Provide the [x, y] coordinate of the cell's center where the given text is located.  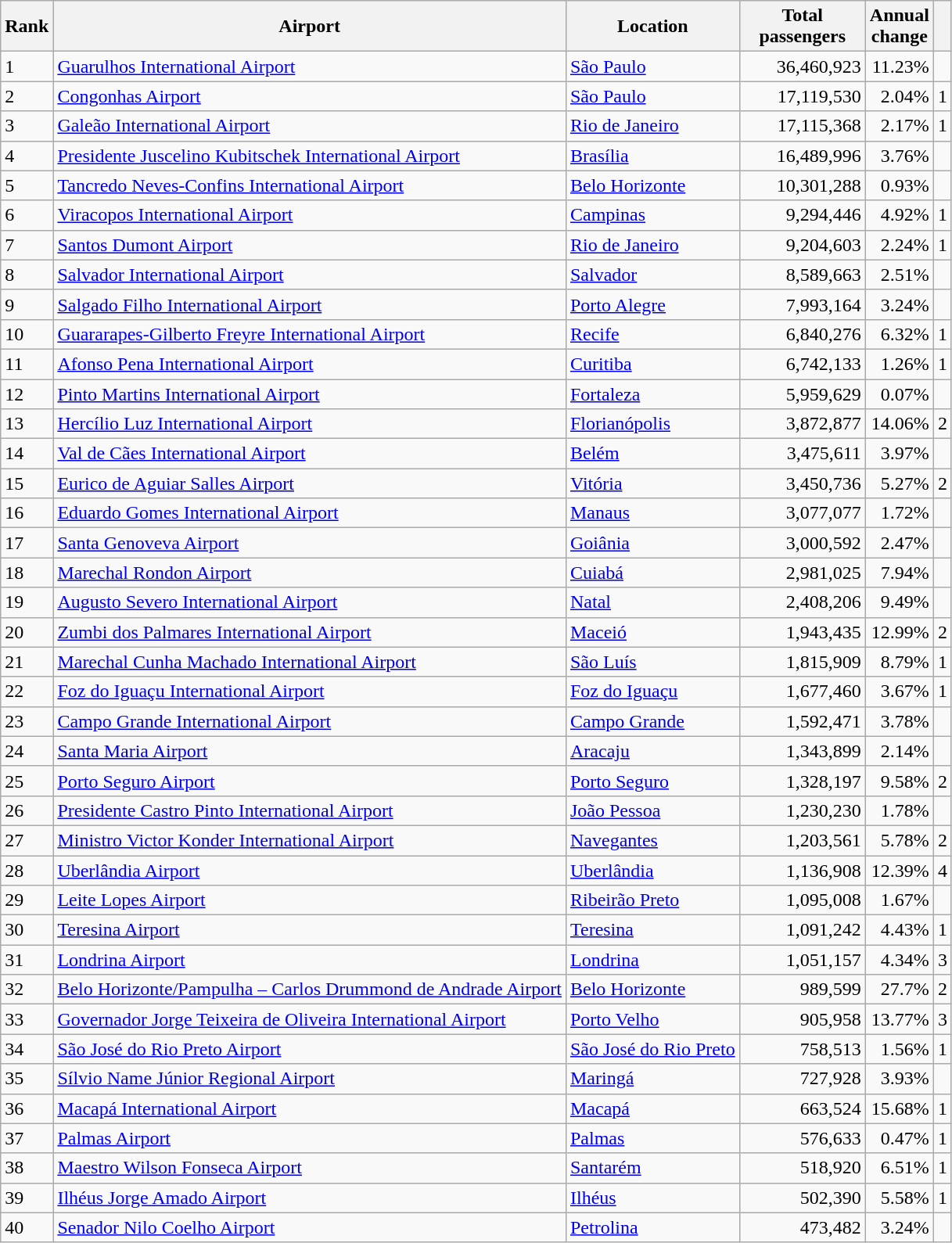
32 [27, 990]
Uberlândia Airport [310, 871]
6,742,133 [803, 364]
Ilhéus Jorge Amado Airport [310, 1198]
1.26% [900, 364]
8.79% [900, 662]
1.78% [900, 810]
Guararapes-Gilberto Freyre International Airport [310, 334]
3.76% [900, 156]
Macapá International Airport [310, 1108]
1.67% [900, 900]
1,136,908 [803, 871]
31 [27, 960]
17,119,530 [803, 96]
Belém [652, 454]
Senador Nilo Coelho Airport [310, 1227]
2.47% [900, 543]
Porto Velho [652, 1019]
Tancredo Neves-Confins International Airport [310, 185]
Guarulhos International Airport [310, 66]
3.97% [900, 454]
Governador Jorge Teixeira de Oliveira International Airport [310, 1019]
27.7% [900, 990]
Curitiba [652, 364]
4.34% [900, 960]
Ministro Victor Konder International Airport [310, 840]
Londrina [652, 960]
25 [27, 781]
5.78% [900, 840]
Manaus [652, 513]
Viracopos International Airport [310, 215]
Presidente Juscelino Kubitschek International Airport [310, 156]
3,000,592 [803, 543]
Petrolina [652, 1227]
24 [27, 751]
11.23% [900, 66]
3,450,736 [803, 483]
758,513 [803, 1049]
Location [652, 27]
Porto Seguro Airport [310, 781]
0.93% [900, 185]
1.56% [900, 1049]
Santos Dumont Airport [310, 245]
12.39% [900, 871]
Marechal Rondon Airport [310, 573]
Foz do Iguaçu [652, 692]
35 [27, 1079]
Porto Alegre [652, 304]
1,095,008 [803, 900]
5,959,629 [803, 393]
Natal [652, 602]
13 [27, 424]
Sílvio Name Júnior Regional Airport [310, 1079]
Annualchange [900, 27]
13.77% [900, 1019]
Val de Cães International Airport [310, 454]
Londrina Airport [310, 960]
6 [27, 215]
28 [27, 871]
0.47% [900, 1138]
0.07% [900, 393]
Airport [310, 27]
Navegantes [652, 840]
5 [27, 185]
7,993,164 [803, 304]
Santarém [652, 1168]
4.92% [900, 215]
Salvador [652, 275]
Campo Grande [652, 721]
Salvador International Airport [310, 275]
Zumbi dos Palmares International Airport [310, 632]
Hercílio Luz International Airport [310, 424]
14 [27, 454]
Aracaju [652, 751]
5.58% [900, 1198]
Belo Horizonte/Pampulha – Carlos Drummond de Andrade Airport [310, 990]
21 [27, 662]
Ribeirão Preto [652, 900]
Campinas [652, 215]
Brasília [652, 156]
20 [27, 632]
1,328,197 [803, 781]
30 [27, 930]
Congonhas Airport [310, 96]
9.58% [900, 781]
11 [27, 364]
15.68% [900, 1108]
9,294,446 [803, 215]
2.04% [900, 96]
Ilhéus [652, 1198]
38 [27, 1168]
576,633 [803, 1138]
Teresina Airport [310, 930]
3.78% [900, 721]
Eduardo Gomes International Airport [310, 513]
34 [27, 1049]
37 [27, 1138]
19 [27, 602]
Santa Genoveva Airport [310, 543]
3,077,077 [803, 513]
1,677,460 [803, 692]
Galeão International Airport [310, 126]
Macapá [652, 1108]
9 [27, 304]
São Luís [652, 662]
Teresina [652, 930]
1,091,242 [803, 930]
7.94% [900, 573]
Marechal Cunha Machado International Airport [310, 662]
17 [27, 543]
18 [27, 573]
9.49% [900, 602]
26 [27, 810]
16,489,996 [803, 156]
Santa Maria Airport [310, 751]
1,230,230 [803, 810]
Uberlândia [652, 871]
2.14% [900, 751]
905,958 [803, 1019]
2.17% [900, 126]
João Pessoa [652, 810]
6.32% [900, 334]
12.99% [900, 632]
5.27% [900, 483]
1,592,471 [803, 721]
Palmas Airport [310, 1138]
7 [27, 245]
39 [27, 1198]
3,872,877 [803, 424]
São José do Rio Preto [652, 1049]
12 [27, 393]
727,928 [803, 1079]
3.93% [900, 1079]
9,204,603 [803, 245]
1,203,561 [803, 840]
Salgado Filho International Airport [310, 304]
23 [27, 721]
Maceió [652, 632]
989,599 [803, 990]
502,390 [803, 1198]
2.51% [900, 275]
14.06% [900, 424]
Rank [27, 27]
1,051,157 [803, 960]
Recife [652, 334]
40 [27, 1227]
Maestro Wilson Fonseca Airport [310, 1168]
Vitória [652, 483]
1,815,909 [803, 662]
663,524 [803, 1108]
33 [27, 1019]
27 [27, 840]
São José do Rio Preto Airport [310, 1049]
3,475,611 [803, 454]
Cuiabá [652, 573]
22 [27, 692]
Fortaleza [652, 393]
Augusto Severo International Airport [310, 602]
518,920 [803, 1168]
17,115,368 [803, 126]
15 [27, 483]
6,840,276 [803, 334]
Eurico de Aguiar Salles Airport [310, 483]
Maringá [652, 1079]
1,943,435 [803, 632]
10,301,288 [803, 185]
36 [27, 1108]
16 [27, 513]
8,589,663 [803, 275]
1.72% [900, 513]
Florianópolis [652, 424]
29 [27, 900]
Leite Lopes Airport [310, 900]
Presidente Castro Pinto International Airport [310, 810]
Goiânia [652, 543]
4.43% [900, 930]
Pinto Martins International Airport [310, 393]
1,343,899 [803, 751]
473,482 [803, 1227]
Totalpassengers [803, 27]
Afonso Pena International Airport [310, 364]
2,981,025 [803, 573]
Porto Seguro [652, 781]
Campo Grande International Airport [310, 721]
6.51% [900, 1168]
36,460,923 [803, 66]
2,408,206 [803, 602]
2.24% [900, 245]
8 [27, 275]
3.67% [900, 692]
Palmas [652, 1138]
10 [27, 334]
Foz do Iguaçu International Airport [310, 692]
